Pinpoint the cell where the given text exists, returning its (X, Y) midpoint coordinate. 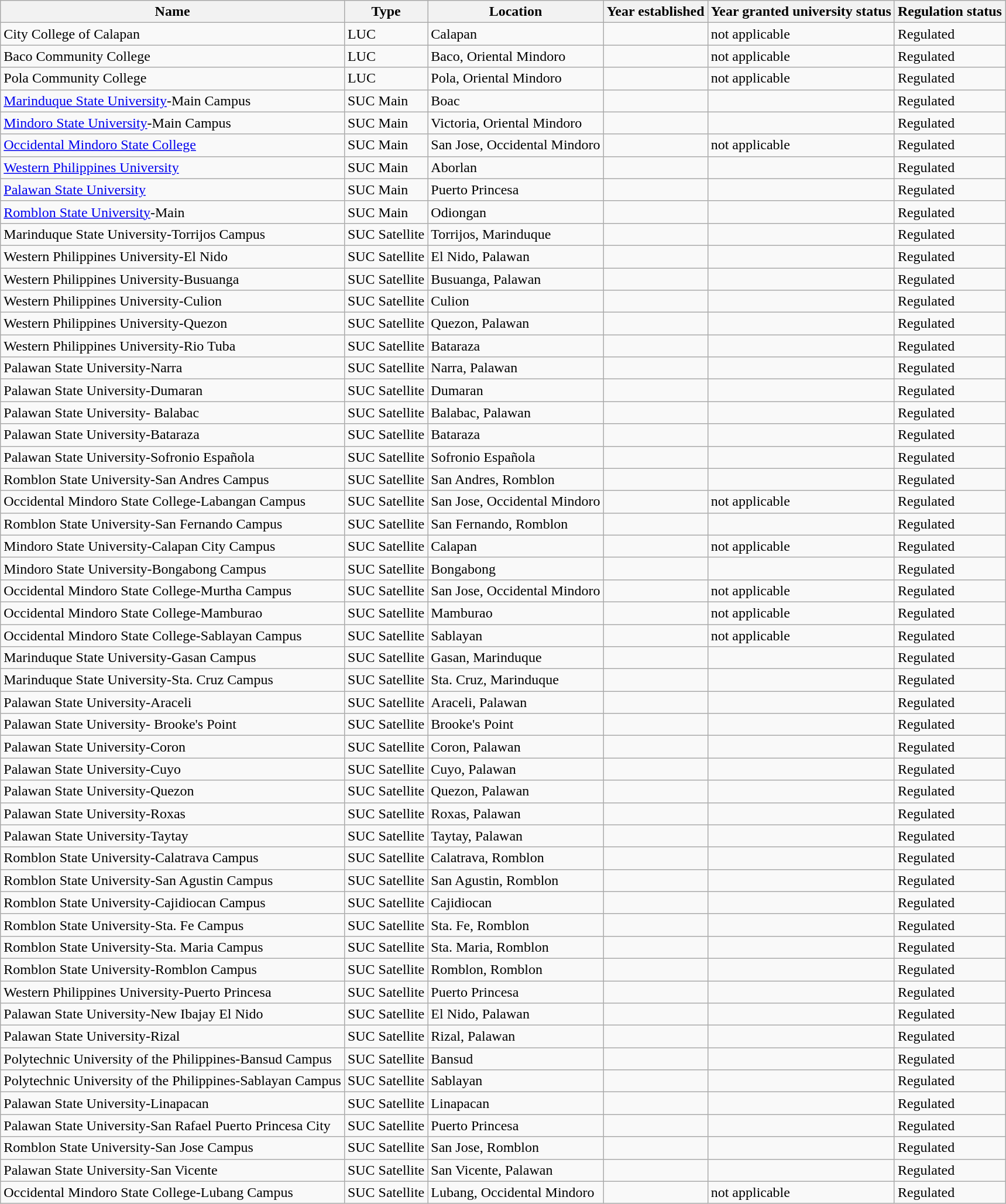
Palawan State University-Roxas (173, 814)
Occidental Mindoro State College (173, 145)
Victoria, Oriental Mindoro (516, 123)
San Fernando, Romblon (516, 524)
Name (173, 12)
Romblon State University-San Andres Campus (173, 479)
Palawan State University-Quezon (173, 791)
Pola Community College (173, 78)
Occidental Mindoro State College-Mamburao (173, 613)
Palawan State University-Rizal (173, 1037)
Romblon State University-Sta. Fe Campus (173, 925)
Bansud (516, 1059)
Western Philippines University (173, 167)
Romblon State University-Calatrava Campus (173, 858)
Palawan State University-Bataraza (173, 435)
Torrijos, Marinduque (516, 234)
City College of Calapan (173, 34)
Brooke's Point (516, 725)
Romblon State University-Main (173, 212)
Palawan State University-Sofronio Española (173, 457)
Mindoro State University-Calapan City Campus (173, 546)
Romblon State University-San Jose Campus (173, 1148)
Romblon, Romblon (516, 969)
Cuyo, Palawan (516, 769)
Occidental Mindoro State College-Sablayan Campus (173, 635)
Dumaran (516, 390)
Gasan, Marinduque (516, 658)
Cajidiocan (516, 903)
Palawan State University-Linapacan (173, 1103)
Linapacan (516, 1103)
Marinduque State University-Main Campus (173, 101)
Palawan State University-San Vicente (173, 1170)
Mamburao (516, 613)
Location (516, 12)
Narra, Palawan (516, 368)
Marinduque State University-Gasan Campus (173, 658)
Calatrava, Romblon (516, 858)
Marinduque State University-Torrijos Campus (173, 234)
Sta. Cruz, Marinduque (516, 680)
Lubang, Occidental Mindoro (516, 1192)
Western Philippines University-Puerto Princesa (173, 992)
Romblon State University-Sta. Maria Campus (173, 947)
Marinduque State University-Sta. Cruz Campus (173, 680)
Palawan State University- Balabac (173, 413)
Regulation status (949, 12)
Coron, Palawan (516, 747)
San Jose, Romblon (516, 1148)
Western Philippines University-Busuanga (173, 279)
Year granted university status (801, 12)
Year established (655, 12)
Rizal, Palawan (516, 1037)
Palawan State University-San Rafael Puerto Princesa City (173, 1126)
Romblon State University-Romblon Campus (173, 969)
Roxas, Palawan (516, 814)
Western Philippines University-Culion (173, 301)
Occidental Mindoro State College-Labangan Campus (173, 502)
Boac (516, 101)
Aborlan (516, 167)
Romblon State University-San Agustin Campus (173, 880)
Palawan State University-Cuyo (173, 769)
Sofronio Española (516, 457)
Occidental Mindoro State College-Murtha Campus (173, 591)
Palawan State University-Narra (173, 368)
Palawan State University- Brooke's Point (173, 725)
Mindoro State University-Bongabong Campus (173, 568)
Palawan State University-Dumaran (173, 390)
Culion (516, 301)
Baco, Oriental Mindoro (516, 56)
San Vicente, Palawan (516, 1170)
Polytechnic University of the Philippines-Sablayan Campus (173, 1081)
Palawan State University-Araceli (173, 702)
Bongabong (516, 568)
Pola, Oriental Mindoro (516, 78)
Western Philippines University-El Nido (173, 256)
San Andres, Romblon (516, 479)
Mindoro State University-Main Campus (173, 123)
Odiongan (516, 212)
Type (386, 12)
Palawan State University (173, 190)
Sta. Maria, Romblon (516, 947)
Romblon State University-Cajidiocan Campus (173, 903)
Western Philippines University-Quezon (173, 324)
Romblon State University-San Fernando Campus (173, 524)
Araceli, Palawan (516, 702)
Sta. Fe, Romblon (516, 925)
Western Philippines University-Rio Tuba (173, 346)
Polytechnic University of the Philippines-Bansud Campus (173, 1059)
San Agustin, Romblon (516, 880)
Palawan State University-New Ibajay El Nido (173, 1014)
Palawan State University-Coron (173, 747)
Occidental Mindoro State College-Lubang Campus (173, 1192)
Baco Community College (173, 56)
Palawan State University-Taytay (173, 836)
Busuanga, Palawan (516, 279)
Taytay, Palawan (516, 836)
Balabac, Palawan (516, 413)
